Extract the [x, y] coordinate from the center of the cell holding the provided text.  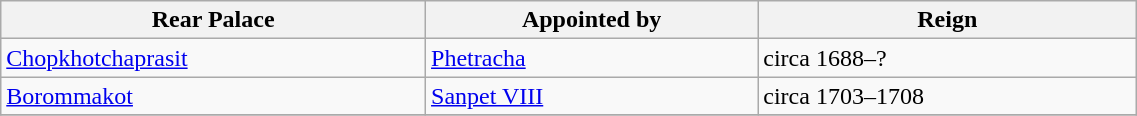
circa 1688–? [948, 58]
Phetracha [592, 58]
Rear Palace [214, 20]
Borommakot [214, 96]
Reign [948, 20]
Sanpet VIII [592, 96]
Chopkhotchaprasit [214, 58]
circa 1703–1708 [948, 96]
Appointed by [592, 20]
